Capture the cell that displays the provided text and extract its [x, y] central coordinate. 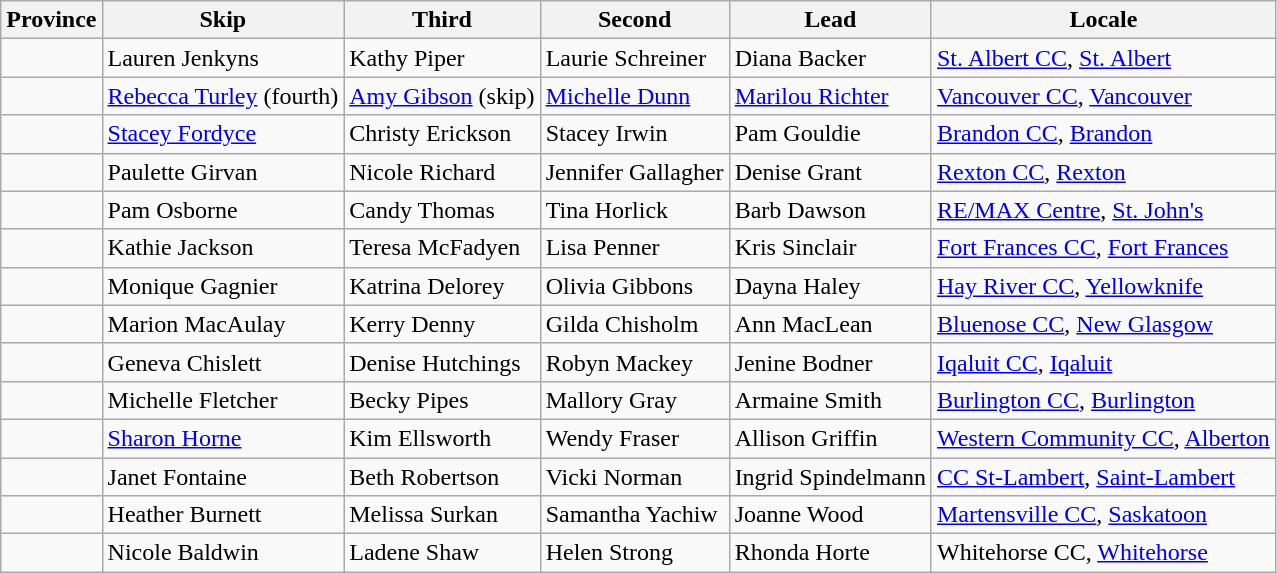
Mallory Gray [634, 400]
Vicki Norman [634, 477]
Lauren Jenkyns [223, 58]
Allison Griffin [830, 438]
Denise Grant [830, 172]
Ladene Shaw [442, 553]
Dayna Haley [830, 286]
Kris Sinclair [830, 248]
Heather Burnett [223, 515]
St. Albert CC, St. Albert [1103, 58]
Christy Erickson [442, 134]
Nicole Richard [442, 172]
RE/MAX Centre, St. John's [1103, 210]
Kathy Piper [442, 58]
Burlington CC, Burlington [1103, 400]
Kathie Jackson [223, 248]
Candy Thomas [442, 210]
Stacey Fordyce [223, 134]
Rebecca Turley (fourth) [223, 96]
Robyn Mackey [634, 362]
Kerry Denny [442, 324]
Iqaluit CC, Iqaluit [1103, 362]
Sharon Horne [223, 438]
Martensville CC, Saskatoon [1103, 515]
Rexton CC, Rexton [1103, 172]
Olivia Gibbons [634, 286]
Laurie Schreiner [634, 58]
Armaine Smith [830, 400]
Rhonda Horte [830, 553]
Jenine Bodner [830, 362]
Joanne Wood [830, 515]
Whitehorse CC, Whitehorse [1103, 553]
Jennifer Gallagher [634, 172]
Skip [223, 20]
Diana Backer [830, 58]
Lead [830, 20]
Western Community CC, Alberton [1103, 438]
Tina Horlick [634, 210]
Gilda Chisholm [634, 324]
Paulette Girvan [223, 172]
Katrina Delorey [442, 286]
Michelle Dunn [634, 96]
Denise Hutchings [442, 362]
Province [52, 20]
Melissa Surkan [442, 515]
Nicole Baldwin [223, 553]
Lisa Penner [634, 248]
Helen Strong [634, 553]
Locale [1103, 20]
Barb Dawson [830, 210]
Hay River CC, Yellowknife [1103, 286]
Ann MacLean [830, 324]
Third [442, 20]
Beth Robertson [442, 477]
Janet Fontaine [223, 477]
Becky Pipes [442, 400]
Kim Ellsworth [442, 438]
Monique Gagnier [223, 286]
Marion MacAulay [223, 324]
Samantha Yachiw [634, 515]
Marilou Richter [830, 96]
Pam Gouldie [830, 134]
Vancouver CC, Vancouver [1103, 96]
CC St-Lambert, Saint-Lambert [1103, 477]
Ingrid Spindelmann [830, 477]
Bluenose CC, New Glasgow [1103, 324]
Geneva Chislett [223, 362]
Wendy Fraser [634, 438]
Second [634, 20]
Brandon CC, Brandon [1103, 134]
Stacey Irwin [634, 134]
Fort Frances CC, Fort Frances [1103, 248]
Michelle Fletcher [223, 400]
Teresa McFadyen [442, 248]
Pam Osborne [223, 210]
Amy Gibson (skip) [442, 96]
